Determine the [x, y] coordinate at the center of the cell enclosing the given text.  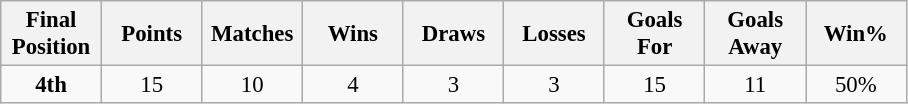
4 [354, 85]
50% [856, 85]
4th [52, 85]
Losses [554, 34]
Matches [252, 34]
Goals For [654, 34]
10 [252, 85]
Win% [856, 34]
Wins [354, 34]
Draws [454, 34]
Final Position [52, 34]
11 [756, 85]
Points [152, 34]
Goals Away [756, 34]
